Find where the given text appears and provide that cell's center as (X, Y) coordinate. 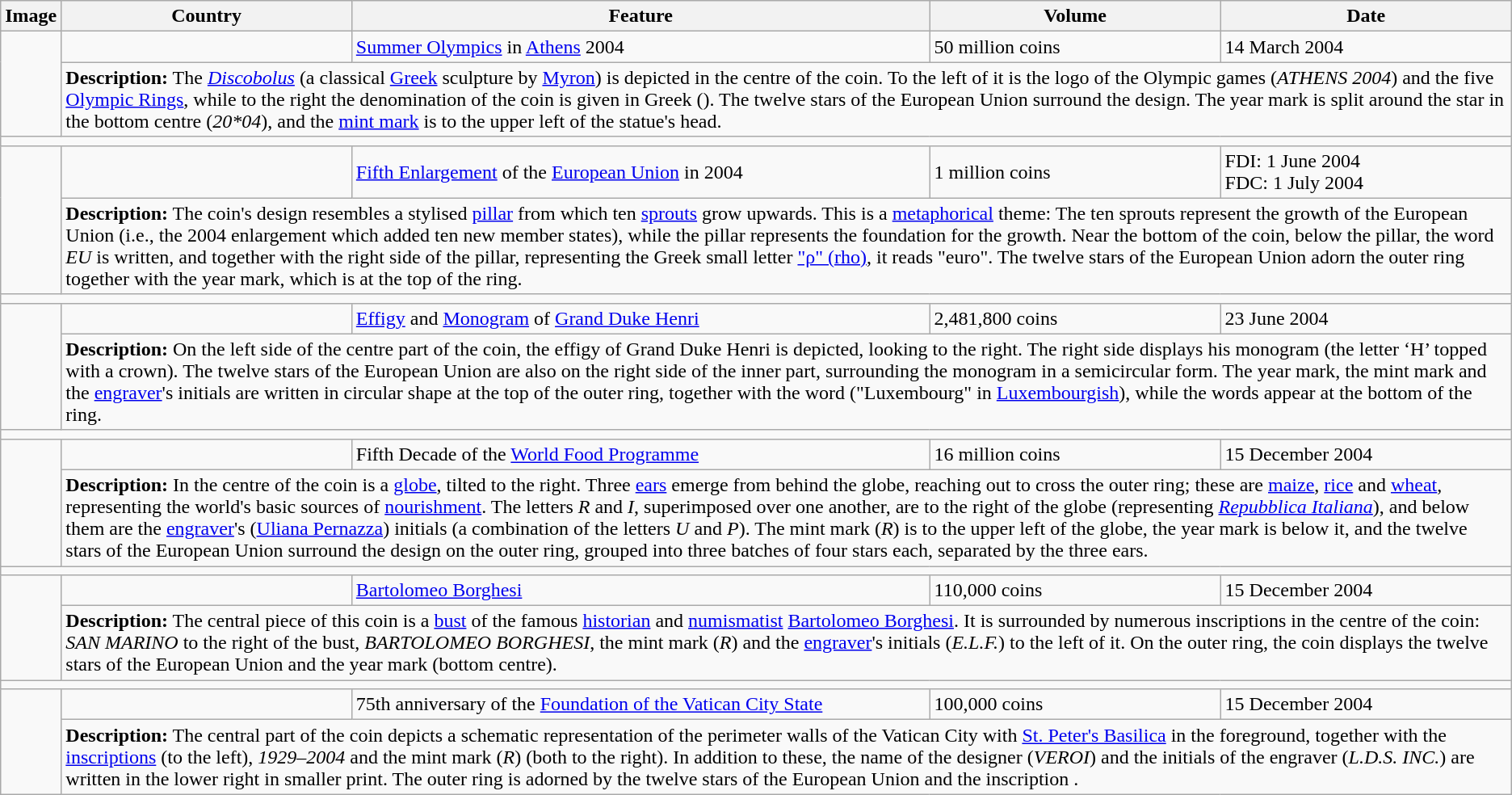
Effigy and Monogram of Grand Duke Henri (640, 318)
Summer Olympics in Athens 2004 (640, 47)
75th anniversary of the Foundation of the Vatican City State (640, 705)
100,000 coins (1075, 705)
Date (1366, 16)
Volume (1075, 16)
1 million coins (1075, 171)
14 March 2004 (1366, 47)
50 million coins (1075, 47)
FDI: 1 June 2004FDC: 1 July 2004 (1366, 171)
Fifth Decade of the World Food Programme (640, 454)
Country (207, 16)
2,481,800 coins (1075, 318)
Image (31, 16)
23 June 2004 (1366, 318)
Feature (640, 16)
Bartolomeo Borghesi (640, 591)
16 million coins (1075, 454)
Fifth Enlargement of the European Union in 2004 (640, 171)
110,000 coins (1075, 591)
